Determine the (x, y) coordinate at the center of the cell enclosing the given text.  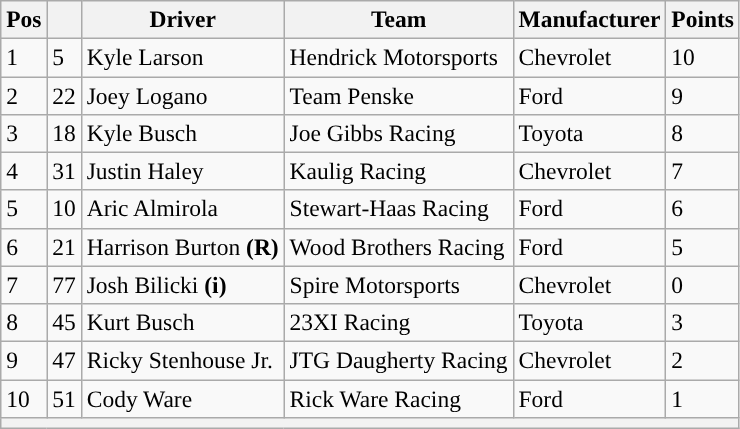
Josh Bilicki (i) (182, 285)
Kyle Busch (182, 133)
Joey Logano (182, 95)
Wood Brothers Racing (398, 247)
31 (64, 171)
Aric Almirola (182, 209)
Spire Motorsports (398, 285)
Team (398, 19)
22 (64, 95)
Stewart-Haas Racing (398, 209)
Ricky Stenhouse Jr. (182, 360)
Team Penske (398, 95)
Pos (24, 19)
47 (64, 360)
Manufacturer (590, 19)
23XI Racing (398, 322)
21 (64, 247)
45 (64, 322)
Rick Ware Racing (398, 398)
51 (64, 398)
Hendrick Motorsports (398, 57)
Kurt Busch (182, 322)
Joe Gibbs Racing (398, 133)
Kaulig Racing (398, 171)
0 (703, 285)
18 (64, 133)
JTG Daugherty Racing (398, 360)
Kyle Larson (182, 57)
77 (64, 285)
Cody Ware (182, 398)
Harrison Burton (R) (182, 247)
Driver (182, 19)
Points (703, 19)
4 (24, 171)
Justin Haley (182, 171)
